Find where the given text appears and provide that cell's center as [X, Y] coordinate. 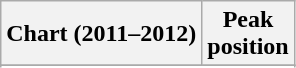
Chart (2011–2012) [102, 34]
Peakposition [248, 34]
